Scan for the cell matching the given text and deliver its [X, Y] coordinate at center. 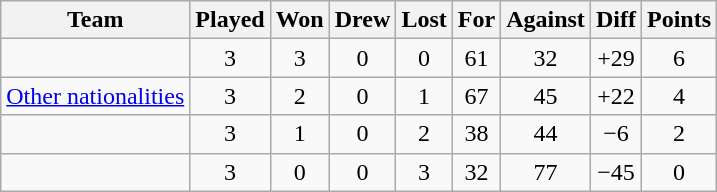
Lost [424, 20]
38 [476, 134]
45 [546, 96]
44 [546, 134]
4 [678, 96]
Played [230, 20]
67 [476, 96]
61 [476, 58]
For [476, 20]
Diff [616, 20]
−45 [616, 172]
Drew [362, 20]
Points [678, 20]
Team [96, 20]
−6 [616, 134]
6 [678, 58]
Won [300, 20]
Against [546, 20]
+22 [616, 96]
Other nationalities [96, 96]
+29 [616, 58]
77 [546, 172]
